Return [x, y] of the center of cell containing provided text 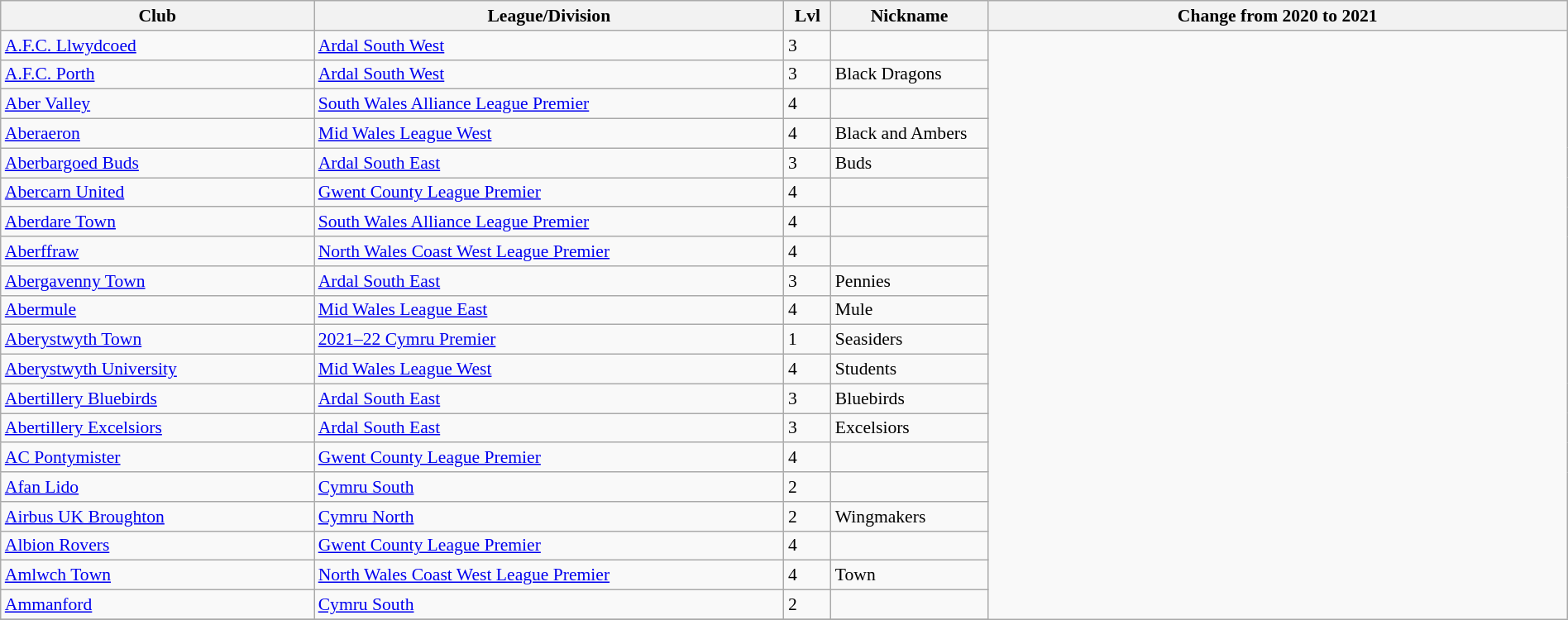
Airbus UK Broughton [157, 517]
Aber Valley [157, 104]
Aberaeron [157, 134]
2021–22 Cymru Premier [549, 340]
Nickname [910, 16]
AC Pontymister [157, 458]
Students [910, 370]
Aberffraw [157, 251]
Aberystwyth University [157, 370]
1 [807, 340]
Abertillery Bluebirds [157, 398]
Town [910, 575]
Buds [910, 163]
Excelsiors [910, 428]
Club [157, 16]
Seasiders [910, 340]
League/Division [549, 16]
Pennies [910, 281]
Black Dragons [910, 74]
Mule [910, 310]
Aberystwyth Town [157, 340]
Afan Lido [157, 487]
Aberbargoed Buds [157, 163]
Black and Ambers [910, 134]
Ammanford [157, 605]
Change from 2020 to 2021 [1277, 16]
Lvl [807, 16]
Amlwch Town [157, 575]
Aberdare Town [157, 222]
Abercarn United [157, 193]
Albion Rovers [157, 546]
Mid Wales League East [549, 310]
A.F.C. Porth [157, 74]
Cymru North [549, 517]
A.F.C. Llwydcoed [157, 45]
Abergavenny Town [157, 281]
Abertillery Excelsiors [157, 428]
Abermule [157, 310]
Bluebirds [910, 398]
Wingmakers [910, 517]
